Detect which cell encompasses the target text, then output its [X, Y] center coordinate. 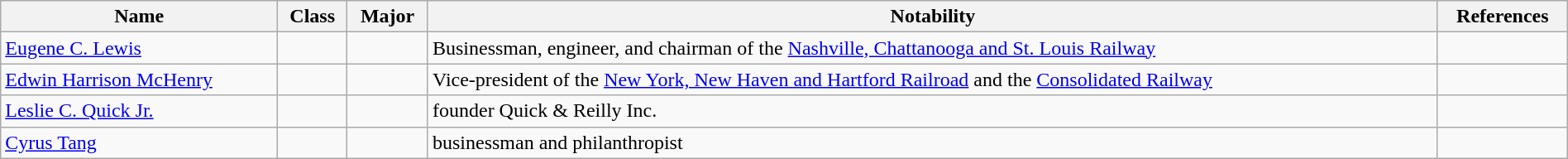
Cyrus Tang [139, 142]
Eugene C. Lewis [139, 48]
Major [388, 17]
Edwin Harrison McHenry [139, 79]
businessman and philanthropist [933, 142]
Vice-president of the New York, New Haven and Hartford Railroad and the Consolidated Railway [933, 79]
References [1502, 17]
Class [313, 17]
Name [139, 17]
Businessman, engineer, and chairman of the Nashville, Chattanooga and St. Louis Railway [933, 48]
Notability [933, 17]
founder Quick & Reilly Inc. [933, 111]
Leslie C. Quick Jr. [139, 111]
